Locate the cell with the specified text and output its (x, y) center coordinate. 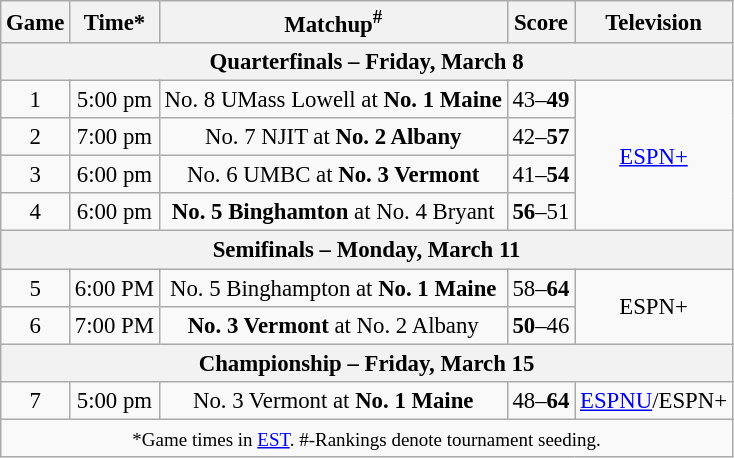
No. 6 UMBC at No. 3 Vermont (333, 175)
50–46 (541, 325)
No. 3 Vermont at No. 1 Maine (333, 400)
No. 7 NJIT at No. 2 Albany (333, 137)
No. 3 Vermont at No. 2 Albany (333, 325)
*Game times in EST. #-Rankings denote tournament seeding. (367, 438)
Matchup# (333, 22)
No. 8 UMass Lowell at No. 1 Maine (333, 100)
No. 5 Binghampton at No. 1 Maine (333, 288)
1 (36, 100)
2 (36, 137)
58–64 (541, 288)
41–54 (541, 175)
6 (36, 325)
Quarterfinals – Friday, March 8 (367, 62)
ESPNU/ESPN+ (654, 400)
42–57 (541, 137)
Championship – Friday, March 15 (367, 363)
7 (36, 400)
No. 5 Binghamton at No. 4 Bryant (333, 213)
7:00 PM (115, 325)
Game (36, 22)
56–51 (541, 213)
Television (654, 22)
48–64 (541, 400)
Semifinals – Monday, March 11 (367, 250)
5 (36, 288)
7:00 pm (115, 137)
43–49 (541, 100)
6:00 PM (115, 288)
Score (541, 22)
Time* (115, 22)
4 (36, 213)
3 (36, 175)
